Extract the (x, y) coordinate from the center of the cell holding the provided text.  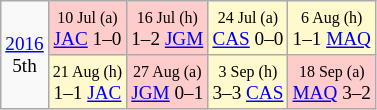
16 Jul (h)1–2 JGM (168, 28)
3 Sep (h)3–3 CAS (248, 82)
24 Jul (a)CAS 0–0 (248, 28)
20165th (25, 55)
21 Aug (h)1–1 JAC (87, 82)
27 Aug (a)JGM 0–1 (168, 82)
6 Aug (h)1–1 MAQ (332, 28)
18 Sep (a)MAQ 3–2 (332, 82)
10 Jul (a)JAC 1–0 (87, 28)
